Return [X, Y] of the center of cell containing provided text 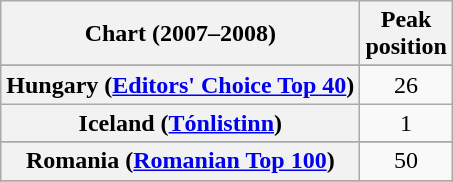
26 [406, 85]
Iceland (Tónlistinn) [180, 123]
Romania (Romanian Top 100) [180, 161]
1 [406, 123]
50 [406, 161]
Hungary (Editors' Choice Top 40) [180, 85]
Chart (2007–2008) [180, 34]
Peakposition [406, 34]
